Determine the (X, Y) coordinate at the center of the cell enclosing the given text.  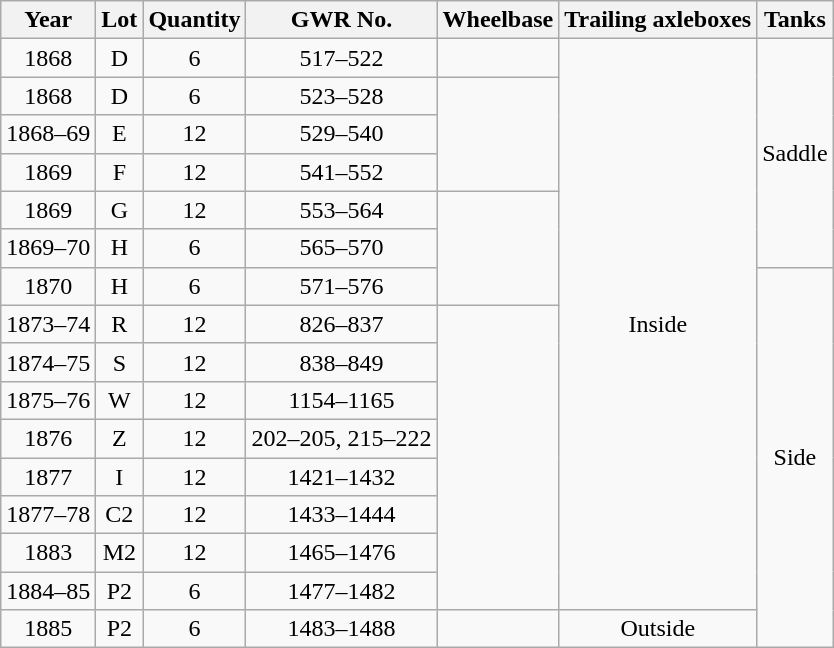
1884–85 (48, 591)
571–576 (342, 286)
1870 (48, 286)
1883 (48, 553)
1873–74 (48, 324)
Saddle (795, 153)
1875–76 (48, 400)
Tanks (795, 20)
R (120, 324)
Inside (658, 324)
Year (48, 20)
838–849 (342, 362)
1433–1444 (342, 515)
Quantity (194, 20)
Outside (658, 629)
M2 (120, 553)
S (120, 362)
1868–69 (48, 134)
Wheelbase (498, 20)
Lot (120, 20)
GWR No. (342, 20)
1876 (48, 438)
Side (795, 458)
1877 (48, 477)
1477–1482 (342, 591)
1465–1476 (342, 553)
1877–78 (48, 515)
1154–1165 (342, 400)
1483–1488 (342, 629)
202–205, 215–222 (342, 438)
W (120, 400)
Trailing axleboxes (658, 20)
I (120, 477)
541–552 (342, 172)
1874–75 (48, 362)
1869–70 (48, 248)
826–837 (342, 324)
1421–1432 (342, 477)
565–570 (342, 248)
517–522 (342, 58)
Z (120, 438)
E (120, 134)
529–540 (342, 134)
F (120, 172)
1885 (48, 629)
G (120, 210)
553–564 (342, 210)
C2 (120, 515)
523–528 (342, 96)
